Extract the [X, Y] coordinate from the center of the cell holding the provided text.  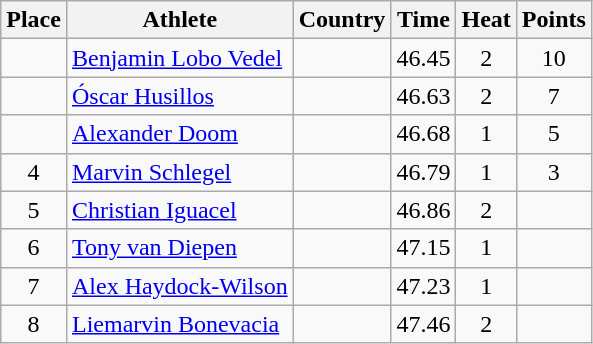
47.46 [424, 324]
4 [34, 172]
Points [554, 20]
Place [34, 20]
Athlete [180, 20]
46.86 [424, 210]
Liemarvin Bonevacia [180, 324]
Time [424, 20]
Christian Iguacel [180, 210]
Country [342, 20]
Benjamin Lobo Vedel [180, 58]
Marvin Schlegel [180, 172]
3 [554, 172]
46.45 [424, 58]
47.23 [424, 286]
Alex Haydock-Wilson [180, 286]
46.79 [424, 172]
Tony van Diepen [180, 248]
10 [554, 58]
47.15 [424, 248]
46.68 [424, 134]
Heat [486, 20]
6 [34, 248]
8 [34, 324]
Alexander Doom [180, 134]
Óscar Husillos [180, 96]
46.63 [424, 96]
